Return [X, Y] of the center of cell containing provided text 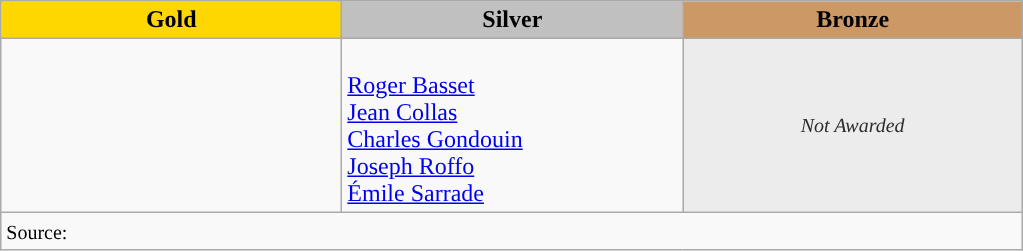
Not Awarded [852, 126]
Gold [172, 20]
Bronze [852, 20]
Source: [512, 231]
Roger BassetJean CollasCharles GondouinJoseph Roffo Émile Sarrade [512, 126]
Silver [512, 20]
